Output the (x, y) coordinate of the center of the cell containing the given text.  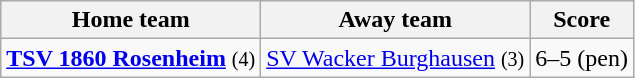
Score (582, 20)
SV Wacker Burghausen (3) (396, 58)
Away team (396, 20)
TSV 1860 Rosenheim (4) (131, 58)
Home team (131, 20)
6–5 (pen) (582, 58)
